Find where the given text appears and provide that cell's center as [X, Y] coordinate. 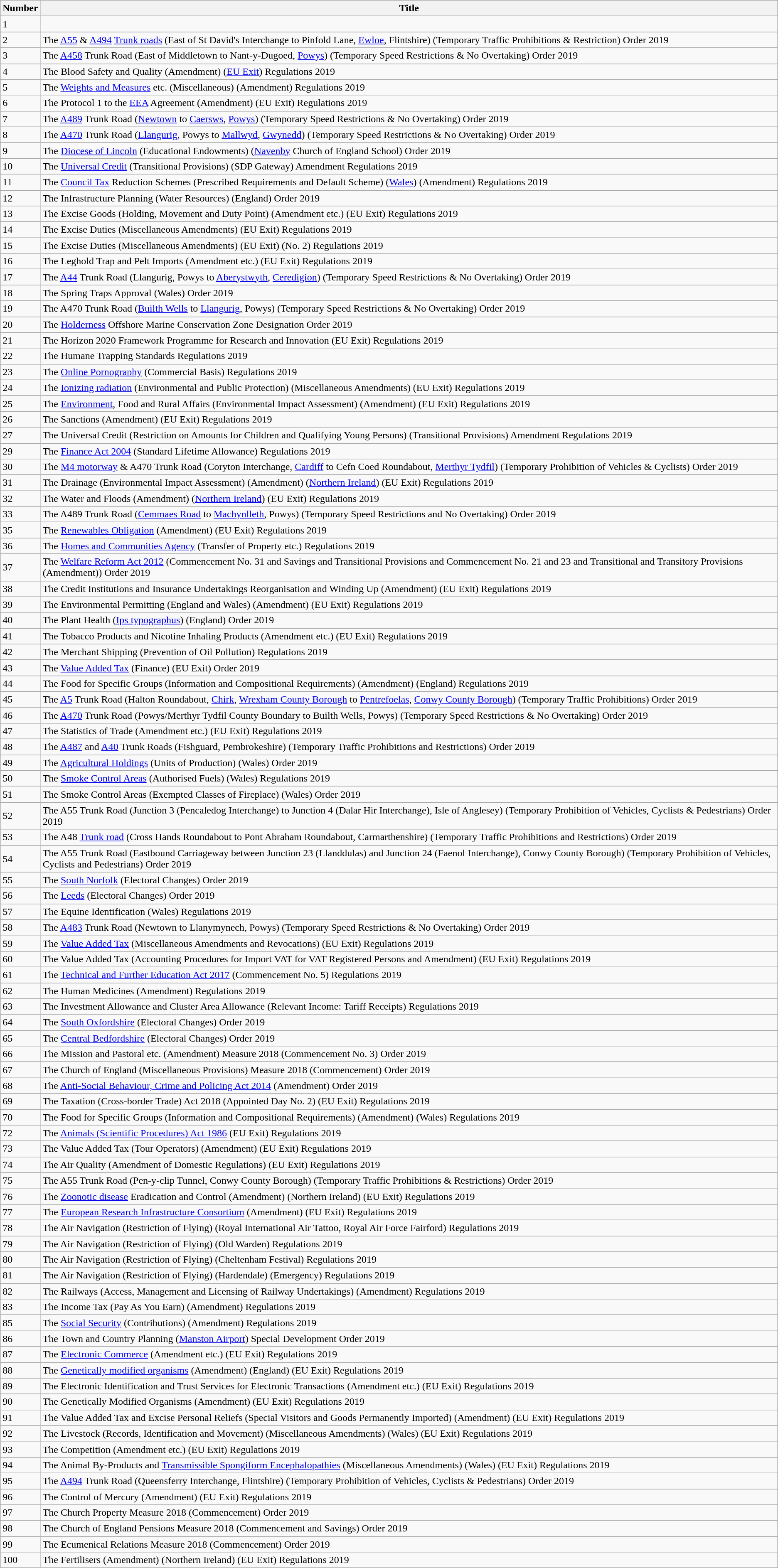
The Investment Allowance and Cluster Area Allowance (Relevant Income: Tariff Receipts) Regulations 2019 [409, 1007]
The A489 Trunk Road (Cemmaes Road to Machynlleth, Powys) (Temporary Speed Restrictions and No Overtaking) Order 2019 [409, 514]
99 [20, 1544]
The Holderness Offshore Marine Conservation Zone Designation Order 2019 [409, 324]
The Excise Duties (Miscellaneous Amendments) (EU Exit) Regulations 2019 [409, 230]
25 [20, 403]
22 [20, 356]
40 [20, 620]
48 [20, 747]
41 [20, 636]
The Air Navigation (Restriction of Flying) (Old Warden) Regulations 2019 [409, 1244]
20 [20, 324]
86 [20, 1339]
The Universal Credit (Restriction on Amounts for Children and Qualifying Young Persons) (Transitional Provisions) Amendment Regulations 2019 [409, 435]
The Plant Health (Ips typographus) (England) Order 2019 [409, 620]
88 [20, 1370]
The Anti-Social Behaviour, Crime and Policing Act 2014 (Amendment) Order 2019 [409, 1086]
76 [20, 1196]
The Finance Act 2004 (Standard Lifetime Allowance) Regulations 2019 [409, 451]
94 [20, 1465]
24 [20, 388]
The Value Added Tax (Accounting Procedures for Import VAT for VAT Registered Persons and Amendment) (EU Exit) Regulations 2019 [409, 959]
77 [20, 1212]
72 [20, 1133]
The Environment, Food and Rural Affairs (Environmental Impact Assessment) (Amendment) (EU Exit) Regulations 2019 [409, 403]
73 [20, 1149]
The Leeds (Electoral Changes) Order 2019 [409, 896]
52 [20, 816]
The Humane Trapping Standards Regulations 2019 [409, 356]
The Equine Identification (Wales) Regulations 2019 [409, 912]
39 [20, 605]
58 [20, 927]
97 [20, 1513]
63 [20, 1007]
7 [20, 119]
The Income Tax (Pay As You Earn) (Amendment) Regulations 2019 [409, 1307]
74 [20, 1165]
11 [20, 182]
The Merchant Shipping (Prevention of Oil Pollution) Regulations 2019 [409, 652]
The Air Navigation (Restriction of Flying) (Royal International Air Tattoo, Royal Air Force Fairford) Regulations 2019 [409, 1228]
The Genetically Modified Organisms (Amendment) (EU Exit) Regulations 2019 [409, 1402]
3 [20, 56]
55 [20, 880]
The Blood Safety and Quality (Amendment) (EU Exit) Regulations 2019 [409, 71]
The Fertilisers (Amendment) (Northern Ireland) (EU Exit) Regulations 2019 [409, 1560]
23 [20, 372]
21 [20, 340]
The Environmental Permitting (England and Wales) (Amendment) (EU Exit) Regulations 2019 [409, 605]
The Competition (Amendment etc.) (EU Exit) Regulations 2019 [409, 1449]
67 [20, 1070]
70 [20, 1117]
The Electronic Identification and Trust Services for Electronic Transactions (Amendment etc.) (EU Exit) Regulations 2019 [409, 1386]
43 [20, 668]
8 [20, 135]
69 [20, 1101]
The Renewables Obligation (Amendment) (EU Exit) Regulations 2019 [409, 530]
The Taxation (Cross-border Trade) Act 2018 (Appointed Day No. 2) (EU Exit) Regulations 2019 [409, 1101]
The Air Navigation (Restriction of Flying) (Hardendale) (Emergency) Regulations 2019 [409, 1276]
65 [20, 1038]
The Mission and Pastoral etc. (Amendment) Measure 2018 (Commencement No. 3) Order 2019 [409, 1054]
The A458 Trunk Road (East of Middletown to Nant-y-Dugoed, Powys) (Temporary Speed Restrictions & No Overtaking) Order 2019 [409, 56]
The A44 Trunk Road (Llangurig, Powys to Aberystwyth, Ceredigion) (Temporary Speed Restrictions & No Overtaking) Order 2019 [409, 277]
The South Oxfordshire (Electoral Changes) Order 2019 [409, 1022]
The A470 Trunk Road (Builth Wells to Llangurig, Powys) (Temporary Speed Restrictions & No Overtaking) Order 2019 [409, 309]
17 [20, 277]
The Smoke Control Areas (Authorised Fuels) (Wales) Regulations 2019 [409, 779]
27 [20, 435]
42 [20, 652]
6 [20, 103]
66 [20, 1054]
4 [20, 71]
14 [20, 230]
35 [20, 530]
The Technical and Further Education Act 2017 (Commencement No. 5) Regulations 2019 [409, 975]
85 [20, 1323]
The Tobacco Products and Nicotine Inhaling Products (Amendment etc.) (EU Exit) Regulations 2019 [409, 636]
80 [20, 1260]
32 [20, 499]
18 [20, 293]
The Air Navigation (Restriction of Flying) (Cheltenham Festival) Regulations 2019 [409, 1260]
The A48 Trunk road (Cross Hands Roundabout to Pont Abraham Roundabout, Carmarthenshire) (Temporary Traffic Prohibitions and Restrictions) Order 2019 [409, 837]
The Diocese of Lincoln (Educational Endowments) (Navenby Church of England School) Order 2019 [409, 150]
16 [20, 261]
38 [20, 589]
59 [20, 943]
The Zoonotic disease Eradication and Control (Amendment) (Northern Ireland) (EU Exit) Regulations 2019 [409, 1196]
The South Norfolk (Electoral Changes) Order 2019 [409, 880]
46 [20, 715]
The Drainage (Environmental Impact Assessment) (Amendment) (Northern Ireland) (EU Exit) Regulations 2019 [409, 483]
The Air Quality (Amendment of Domestic Regulations) (EU Exit) Regulations 2019 [409, 1165]
The A55 Trunk Road (Pen-y-clip Tunnel, Conwy County Borough) (Temporary Traffic Prohibitions & Restrictions) Order 2019 [409, 1180]
The Leghold Trap and Pelt Imports (Amendment etc.) (EU Exit) Regulations 2019 [409, 261]
The A489 Trunk Road (Newtown to Caersws, Powys) (Temporary Speed Restrictions & No Overtaking) Order 2019 [409, 119]
93 [20, 1449]
56 [20, 896]
5 [20, 87]
98 [20, 1529]
81 [20, 1276]
1 [20, 24]
The Town and Country Planning (Manston Airport) Special Development Order 2019 [409, 1339]
10 [20, 166]
The Homes and Communities Agency (Transfer of Property etc.) Regulations 2019 [409, 546]
13 [20, 214]
26 [20, 419]
The Statistics of Trade (Amendment etc.) (EU Exit) Regulations 2019 [409, 731]
62 [20, 991]
Title [409, 8]
47 [20, 731]
91 [20, 1418]
The Smoke Control Areas (Exempted Classes of Fireplace) (Wales) Order 2019 [409, 794]
Number [20, 8]
54 [20, 858]
45 [20, 699]
The Spring Traps Approval (Wales) Order 2019 [409, 293]
100 [20, 1560]
The Human Medicines (Amendment) Regulations 2019 [409, 991]
33 [20, 514]
50 [20, 779]
The A487 and A40 Trunk Roads (Fishguard, Pembrokeshire) (Temporary Traffic Prohibitions and Restrictions) Order 2019 [409, 747]
15 [20, 246]
The Genetically modified organisms (Amendment) (England) (EU Exit) Regulations 2019 [409, 1370]
36 [20, 546]
The Horizon 2020 Framework Programme for Research and Innovation (EU Exit) Regulations 2019 [409, 340]
The A470 Trunk Road (Powys/Merthyr Tydfil County Boundary to Builth Wells, Powys) (Temporary Speed Restrictions & No Overtaking) Order 2019 [409, 715]
53 [20, 837]
61 [20, 975]
The Church of England (Miscellaneous Provisions) Measure 2018 (Commencement) Order 2019 [409, 1070]
2 [20, 40]
The Value Added Tax and Excise Personal Reliefs (Special Visitors and Goods Permanently Imported) (Amendment) (EU Exit) Regulations 2019 [409, 1418]
30 [20, 467]
The Railways (Access, Management and Licensing of Railway Undertakings) (Amendment) Regulations 2019 [409, 1291]
29 [20, 451]
90 [20, 1402]
The Value Added Tax (Finance) (EU Exit) Order 2019 [409, 668]
64 [20, 1022]
49 [20, 763]
The A483 Trunk Road (Newtown to Llanymynech, Powys) (Temporary Speed Restrictions & No Overtaking) Order 2019 [409, 927]
The Online Pornography (Commercial Basis) Regulations 2019 [409, 372]
9 [20, 150]
44 [20, 683]
75 [20, 1180]
68 [20, 1086]
The Electronic Commerce (Amendment etc.) (EU Exit) Regulations 2019 [409, 1354]
The Excise Goods (Holding, Movement and Duty Point) (Amendment etc.) (EU Exit) Regulations 2019 [409, 214]
The Value Added Tax (Tour Operators) (Amendment) (EU Exit) Regulations 2019 [409, 1149]
37 [20, 568]
92 [20, 1433]
89 [20, 1386]
51 [20, 794]
The Livestock (Records, Identification and Movement) (Miscellaneous Amendments) (Wales) (EU Exit) Regulations 2019 [409, 1433]
The European Research Infrastructure Consortium (Amendment) (EU Exit) Regulations 2019 [409, 1212]
79 [20, 1244]
60 [20, 959]
The A494 Trunk Road (Queensferry Interchange, Flintshire) (Temporary Prohibition of Vehicles, Cyclists & Pedestrians) Order 2019 [409, 1481]
The Sanctions (Amendment) (EU Exit) Regulations 2019 [409, 419]
57 [20, 912]
The Social Security (Contributions) (Amendment) Regulations 2019 [409, 1323]
The Credit Institutions and Insurance Undertakings Reorganisation and Winding Up (Amendment) (EU Exit) Regulations 2019 [409, 589]
The Ionizing radiation (Environmental and Public Protection) (Miscellaneous Amendments) (EU Exit) Regulations 2019 [409, 388]
The Excise Duties (Miscellaneous Amendments) (EU Exit) (No. 2) Regulations 2019 [409, 246]
87 [20, 1354]
78 [20, 1228]
The Weights and Measures etc. (Miscellaneous) (Amendment) Regulations 2019 [409, 87]
The Infrastructure Planning (Water Resources) (England) Order 2019 [409, 198]
The Ecumenical Relations Measure 2018 (Commencement) Order 2019 [409, 1544]
The Church of England Pensions Measure 2018 (Commencement and Savings) Order 2019 [409, 1529]
The Animals (Scientific Procedures) Act 1986 (EU Exit) Regulations 2019 [409, 1133]
95 [20, 1481]
The Agricultural Holdings (Units of Production) (Wales) Order 2019 [409, 763]
The Council Tax Reduction Schemes (Prescribed Requirements and Default Scheme) (Wales) (Amendment) Regulations 2019 [409, 182]
The Universal Credit (Transitional Provisions) (SDP Gateway) Amendment Regulations 2019 [409, 166]
The Food for Specific Groups (Information and Compositional Requirements) (Amendment) (Wales) Regulations 2019 [409, 1117]
The Food for Specific Groups (Information and Compositional Requirements) (Amendment) (England) Regulations 2019 [409, 683]
The Central Bedfordshire (Electoral Changes) Order 2019 [409, 1038]
The Control of Mercury (Amendment) (EU Exit) Regulations 2019 [409, 1497]
96 [20, 1497]
31 [20, 483]
The Protocol 1 to the EEA Agreement (Amendment) (EU Exit) Regulations 2019 [409, 103]
The Value Added Tax (Miscellaneous Amendments and Revocations) (EU Exit) Regulations 2019 [409, 943]
The A470 Trunk Road (Llangurig, Powys to Mallwyd, Gwynedd) (Temporary Speed Restrictions & No Overtaking) Order 2019 [409, 135]
The Water and Floods (Amendment) (Northern Ireland) (EU Exit) Regulations 2019 [409, 499]
The Church Property Measure 2018 (Commencement) Order 2019 [409, 1513]
12 [20, 198]
The Animal By-Products and Transmissible Spongiform Encephalopathies (Miscellaneous Amendments) (Wales) (EU Exit) Regulations 2019 [409, 1465]
19 [20, 309]
83 [20, 1307]
82 [20, 1291]
